Find where the given text appears and provide that cell's center as [x, y] coordinate. 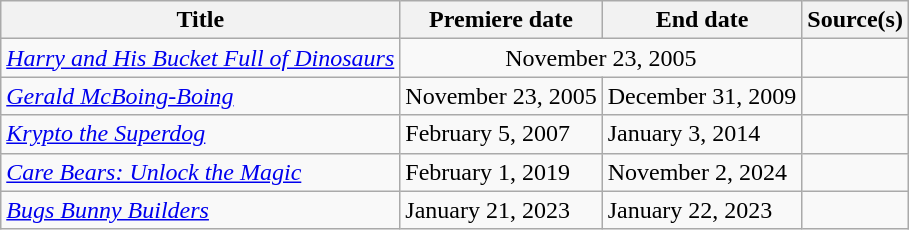
November 2, 2024 [702, 172]
February 5, 2007 [501, 134]
Title [200, 20]
January 3, 2014 [702, 134]
Premiere date [501, 20]
Bugs Bunny Builders [200, 210]
February 1, 2019 [501, 172]
January 21, 2023 [501, 210]
Gerald McBoing-Boing [200, 96]
Harry and His Bucket Full of Dinosaurs [200, 58]
Source(s) [856, 20]
January 22, 2023 [702, 210]
December 31, 2009 [702, 96]
Krypto the Superdog [200, 134]
End date [702, 20]
Care Bears: Unlock the Magic [200, 172]
